Extract the (X, Y) coordinate from the center of the cell holding the provided text.  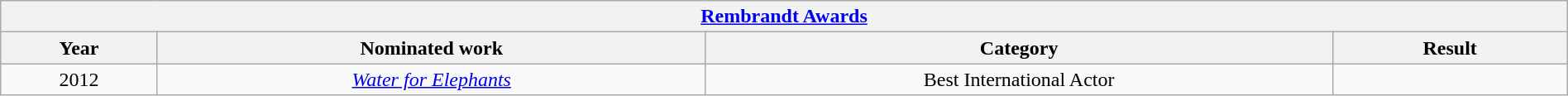
2012 (79, 79)
Rembrandt Awards (784, 17)
Best International Actor (1019, 79)
Year (79, 48)
Result (1450, 48)
Water for Elephants (432, 79)
Category (1019, 48)
Nominated work (432, 48)
